From the cell containing the given text, extract its center point as (x, y) coordinate. 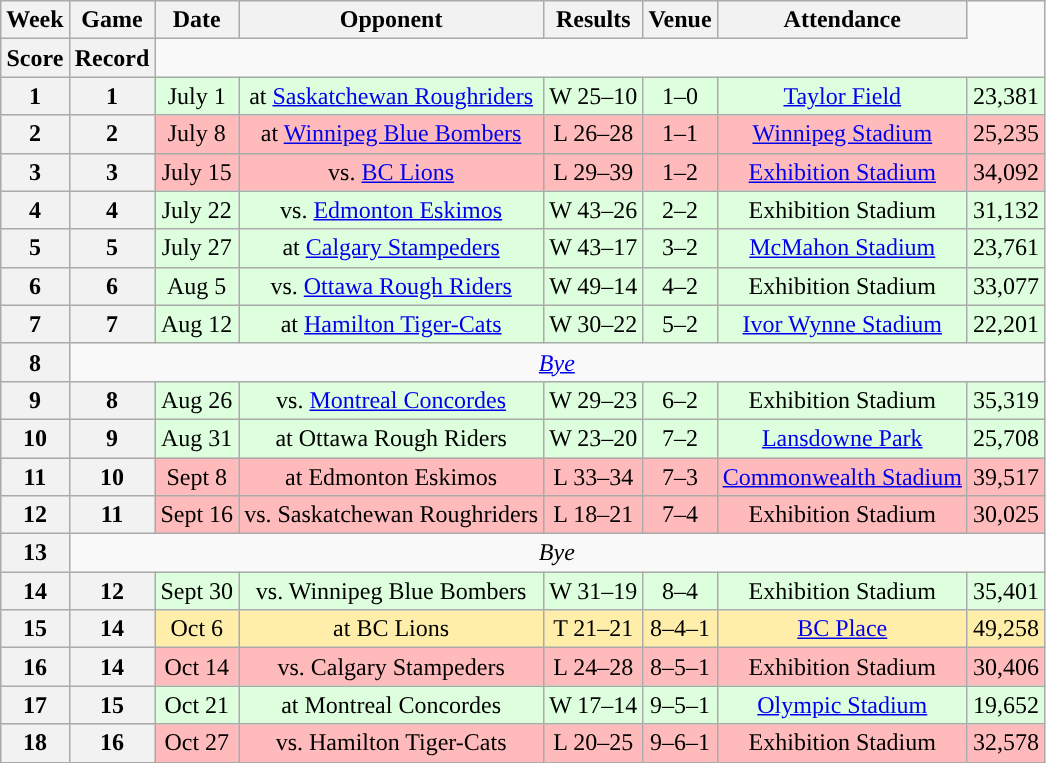
L 20–25 (594, 743)
1–1 (680, 134)
Lansdowne Park (842, 438)
6–2 (680, 400)
Ivor Wynne Stadium (842, 324)
L 26–28 (594, 134)
W 31–19 (594, 591)
34,092 (1006, 172)
Oct 6 (197, 629)
L 29–39 (594, 172)
at Montreal Concordes (392, 705)
July 1 (197, 96)
BC Place (842, 629)
19,652 (1006, 705)
Oct 21 (197, 705)
Aug 12 (197, 324)
8–4 (680, 591)
at Calgary Stampeders (392, 248)
Sept 30 (197, 591)
at BC Lions (392, 629)
July 8 (197, 134)
McMahon Stadium (842, 248)
vs. Montreal Concordes (392, 400)
Date (197, 20)
25,708 (1006, 438)
Oct 14 (197, 667)
Record (112, 58)
vs. BC Lions (392, 172)
W 30–22 (594, 324)
T 21–21 (594, 629)
L 33–34 (594, 477)
vs. Saskatchewan Roughriders (392, 515)
8–5–1 (680, 667)
30,025 (1006, 515)
W 43–17 (594, 248)
L 18–21 (594, 515)
18 (35, 743)
Sept 8 (197, 477)
35,401 (1006, 591)
W 43–26 (594, 210)
Aug 5 (197, 286)
35,319 (1006, 400)
W 49–14 (594, 286)
32,578 (1006, 743)
3–2 (680, 248)
vs. Hamilton Tiger-Cats (392, 743)
Game (112, 20)
Results (594, 20)
at Edmonton Eskimos (392, 477)
39,517 (1006, 477)
9–5–1 (680, 705)
vs. Winnipeg Blue Bombers (392, 591)
Score (35, 58)
Sept 16 (197, 515)
23,381 (1006, 96)
8–4–1 (680, 629)
Week (35, 20)
L 24–28 (594, 667)
at Winnipeg Blue Bombers (392, 134)
W 23–20 (594, 438)
at Hamilton Tiger-Cats (392, 324)
5–2 (680, 324)
vs. Calgary Stampeders (392, 667)
1–2 (680, 172)
Oct 27 (197, 743)
30,406 (1006, 667)
W 17–14 (594, 705)
Aug 26 (197, 400)
22,201 (1006, 324)
31,132 (1006, 210)
23,761 (1006, 248)
7–2 (680, 438)
Opponent (392, 20)
Venue (680, 20)
July 15 (197, 172)
Taylor Field (842, 96)
9–6–1 (680, 743)
at Ottawa Rough Riders (392, 438)
25,235 (1006, 134)
Winnipeg Stadium (842, 134)
17 (35, 705)
W 25–10 (594, 96)
13 (35, 553)
4–2 (680, 286)
July 22 (197, 210)
Olympic Stadium (842, 705)
July 27 (197, 248)
1–0 (680, 96)
at Saskatchewan Roughriders (392, 96)
vs. Edmonton Eskimos (392, 210)
Aug 31 (197, 438)
33,077 (1006, 286)
vs. Ottawa Rough Riders (392, 286)
49,258 (1006, 629)
2–2 (680, 210)
Commonwealth Stadium (842, 477)
7–3 (680, 477)
Attendance (842, 20)
7–4 (680, 515)
W 29–23 (594, 400)
